Locate the cell with the specified text and output its [X, Y] center coordinate. 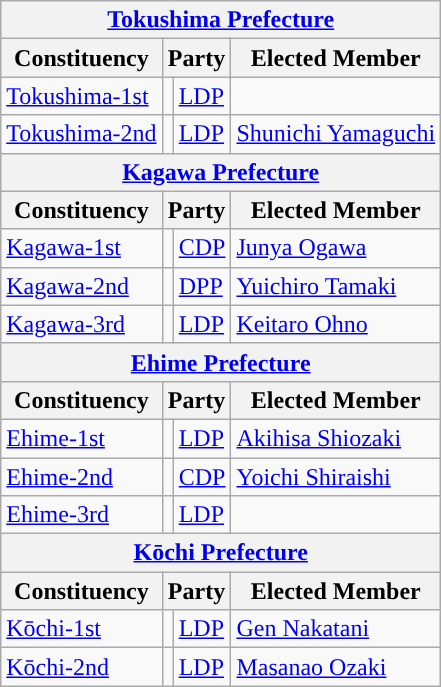
Kagawa-3rd [82, 324]
Junya Ogawa [336, 248]
Tokushima Prefecture [221, 20]
Keitaro Ohno [336, 324]
Kōchi-1st [82, 629]
Shunichi Yamaguchi [336, 134]
Kōchi-2nd [82, 667]
Kagawa-1st [82, 248]
Kōchi Prefecture [221, 553]
DPP [202, 286]
Ehime-1st [82, 438]
Kagawa Prefecture [221, 172]
Ehime Prefecture [221, 362]
Ehime-3rd [82, 515]
Akihisa Shiozaki [336, 438]
Yoichi Shiraishi [336, 477]
Tokushima-1st [82, 96]
Kagawa-2nd [82, 286]
Yuichiro Tamaki [336, 286]
Gen Nakatani [336, 629]
Ehime-2nd [82, 477]
Masanao Ozaki [336, 667]
Tokushima-2nd [82, 134]
